Return [x, y] of the center of cell containing provided text 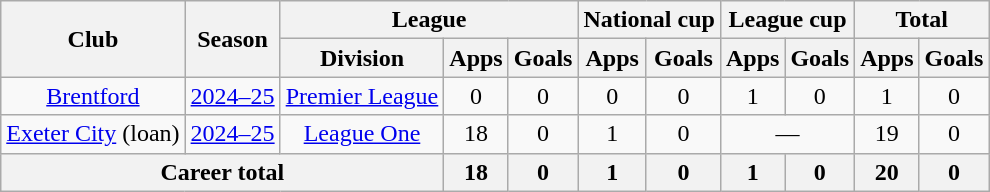
Exeter City (loan) [93, 134]
20 [887, 172]
Season [232, 39]
― [787, 134]
Division [362, 58]
Club [93, 39]
League [429, 20]
Premier League [362, 96]
League cup [787, 20]
Brentford [93, 96]
National cup [649, 20]
League One [362, 134]
19 [887, 134]
Total [922, 20]
Career total [222, 172]
